Provide the [X, Y] coordinate of the cell's center where the given text is located.  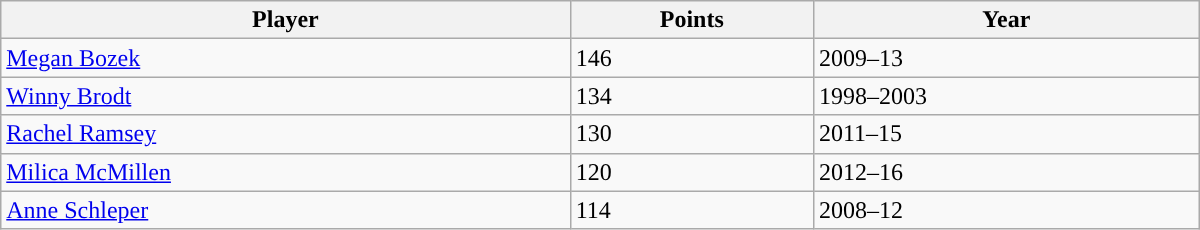
114 [692, 210]
134 [692, 96]
2009–13 [1006, 58]
2011–15 [1006, 134]
Points [692, 20]
2012–16 [1006, 172]
Winny Brodt [286, 96]
Year [1006, 20]
Anne Schleper [286, 210]
130 [692, 134]
Milica McMillen [286, 172]
1998–2003 [1006, 96]
146 [692, 58]
Player [286, 20]
Megan Bozek [286, 58]
2008–12 [1006, 210]
120 [692, 172]
Rachel Ramsey [286, 134]
